Search for the cell housing the specified text and yield its (x, y) center coordinate. 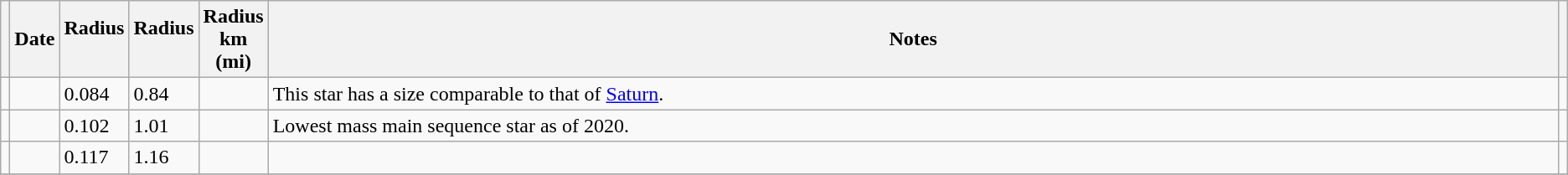
Radiuskm(mi) (233, 39)
0.102 (94, 126)
Date (35, 39)
0.117 (94, 157)
0.084 (94, 94)
This star has a size comparable to that of Saturn. (913, 94)
Notes (913, 39)
Lowest mass main sequence star as of 2020. (913, 126)
1.01 (164, 126)
0.84 (164, 94)
1.16 (164, 157)
